Output the [x, y] coordinate of the center of the cell containing the given text.  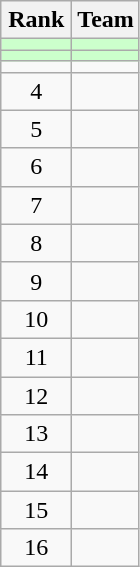
14 [36, 472]
16 [36, 548]
12 [36, 395]
7 [36, 205]
13 [36, 434]
9 [36, 281]
8 [36, 243]
15 [36, 510]
10 [36, 319]
4 [36, 91]
11 [36, 357]
Team [106, 20]
Rank [36, 20]
6 [36, 167]
5 [36, 129]
